Capture the cell that displays the provided text and extract its (x, y) central coordinate. 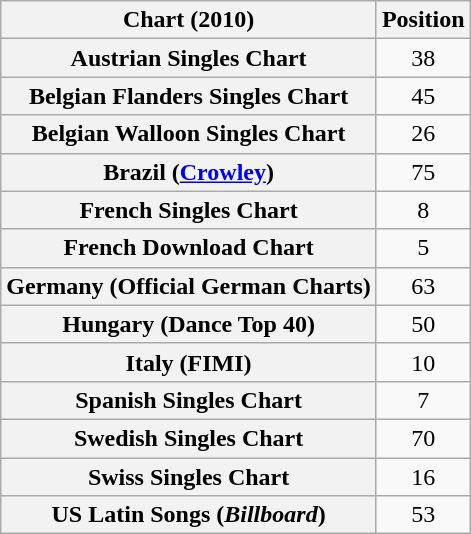
50 (423, 324)
45 (423, 96)
70 (423, 438)
Germany (Official German Charts) (189, 286)
Position (423, 20)
63 (423, 286)
Italy (FIMI) (189, 362)
Belgian Flanders Singles Chart (189, 96)
38 (423, 58)
8 (423, 210)
Austrian Singles Chart (189, 58)
US Latin Songs (Billboard) (189, 515)
10 (423, 362)
26 (423, 134)
Spanish Singles Chart (189, 400)
French Download Chart (189, 248)
Swedish Singles Chart (189, 438)
16 (423, 477)
French Singles Chart (189, 210)
5 (423, 248)
53 (423, 515)
Belgian Walloon Singles Chart (189, 134)
7 (423, 400)
Swiss Singles Chart (189, 477)
Brazil (Crowley) (189, 172)
75 (423, 172)
Chart (2010) (189, 20)
Hungary (Dance Top 40) (189, 324)
